Identify which cell holds the provided text, then report its [x, y] central coordinate. 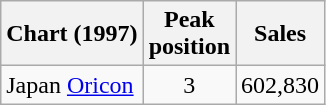
Sales [280, 34]
3 [189, 85]
Chart (1997) [72, 34]
602,830 [280, 85]
Japan Oricon [72, 85]
Peakposition [189, 34]
